Output the [X, Y] coordinate of the center of the cell containing the given text.  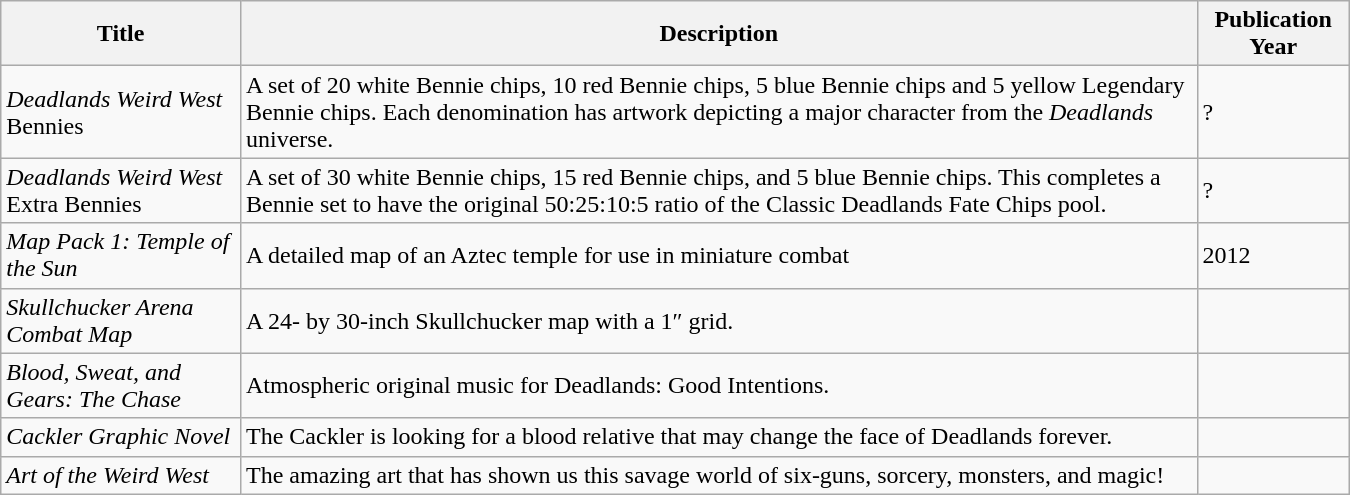
The amazing art that has shown us this savage world of six-guns, sorcery, monsters, and magic! [718, 475]
Publication Year [1273, 34]
Deadlands Weird West Extra Bennies [121, 190]
Skullchucker Arena Combat Map [121, 320]
2012 [1273, 256]
The Cackler is looking for a blood relative that may change the face of Deadlands forever. [718, 437]
Description [718, 34]
Map Pack 1: Temple of the Sun [121, 256]
Atmospheric original music for Deadlands: Good Intentions. [718, 386]
A detailed map of an Aztec temple for use in miniature combat [718, 256]
Title [121, 34]
Cackler Graphic Novel [121, 437]
A 24- by 30-inch Skullchucker map with a 1″ grid. [718, 320]
Art of the Weird West [121, 475]
Deadlands Weird West Bennies [121, 112]
Blood, Sweat, and Gears: The Chase [121, 386]
